Search for the cell housing the specified text and yield its [x, y] center coordinate. 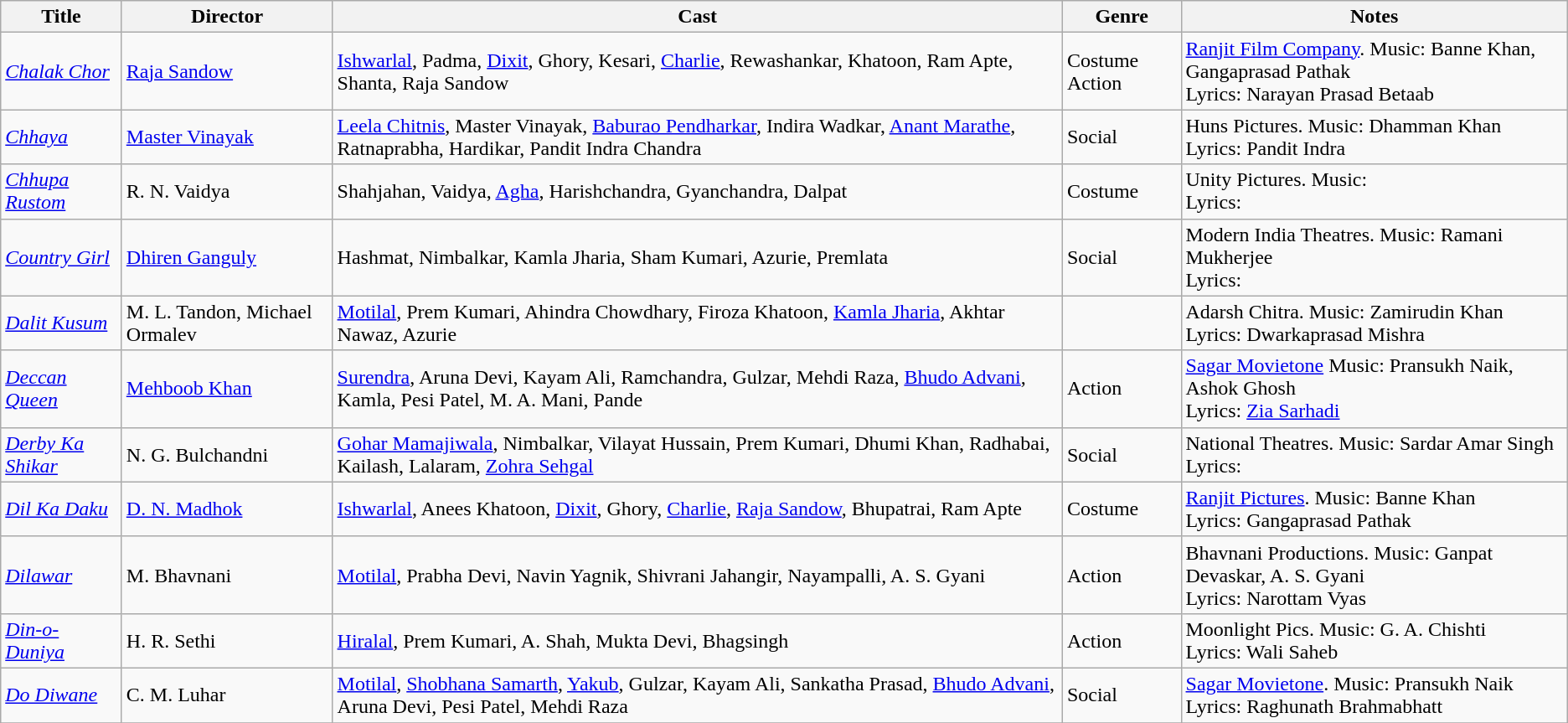
Modern India Theatres. Music: Ramani Mukherjee Lyrics: [1374, 257]
H. R. Sethi [227, 640]
Costume Action [1122, 71]
Deccan Queen [62, 389]
Shahjahan, Vaidya, Agha, Harishchandra, Gyanchandra, Dalpat [697, 191]
Raja Sandow [227, 71]
Gohar Mamajiwala, Nimbalkar, Vilayat Hussain, Prem Kumari, Dhumi Khan, Radhabai, Kailash, Lalaram, Zohra Sehgal [697, 454]
Dil Ka Daku [62, 509]
C. M. Luhar [227, 695]
Dhiren Ganguly [227, 257]
Dilawar [62, 575]
D. N. Madhok [227, 509]
M. Bhavnani [227, 575]
Chhaya [62, 137]
Chhupa Rustom [62, 191]
Din-o-Duniya [62, 640]
N. G. Bulchandni [227, 454]
Chalak Chor [62, 71]
Sagar Movietone Music: Pransukh Naik, Ashok GhoshLyrics: Zia Sarhadi [1374, 389]
Motilal, Shobhana Samarth, Yakub, Gulzar, Kayam Ali, Sankatha Prasad, Bhudo Advani, Aruna Devi, Pesi Patel, Mehdi Raza [697, 695]
Notes [1374, 17]
M. L. Tandon, Michael Ormalev [227, 323]
Mehboob Khan [227, 389]
Unity Pictures. Music: Lyrics: [1374, 191]
Bhavnani Productions. Music: Ganpat Devaskar, A. S. GyaniLyrics: Narottam Vyas [1374, 575]
Title [62, 17]
Adarsh Chitra. Music: Zamirudin KhanLyrics: Dwarkaprasad Mishra [1374, 323]
Surendra, Aruna Devi, Kayam Ali, Ramchandra, Gulzar, Mehdi Raza, Bhudo Advani, Kamla, Pesi Patel, M. A. Mani, Pande [697, 389]
Motilal, Prabha Devi, Navin Yagnik, Shivrani Jahangir, Nayampalli, A. S. Gyani [697, 575]
R. N. Vaidya [227, 191]
Cast [697, 17]
Huns Pictures. Music: Dhamman KhanLyrics: Pandit Indra [1374, 137]
Country Girl [62, 257]
Director [227, 17]
Master Vinayak [227, 137]
Hashmat, Nimbalkar, Kamla Jharia, Sham Kumari, Azurie, Premlata [697, 257]
Dalit Kusum [62, 323]
Ishwarlal, Padma, Dixit, Ghory, Kesari, Charlie, Rewashankar, Khatoon, Ram Apte, Shanta, Raja Sandow [697, 71]
Ranjit Film Company. Music: Banne Khan, Gangaprasad PathakLyrics: Narayan Prasad Betaab [1374, 71]
National Theatres. Music: Sardar Amar SinghLyrics: [1374, 454]
Hiralal, Prem Kumari, A. Shah, Mukta Devi, Bhagsingh [697, 640]
Sagar Movietone. Music: Pransukh NaikLyrics: Raghunath Brahmabhatt [1374, 695]
Ishwarlal, Anees Khatoon, Dixit, Ghory, Charlie, Raja Sandow, Bhupatrai, Ram Apte [697, 509]
Genre [1122, 17]
Leela Chitnis, Master Vinayak, Baburao Pendharkar, Indira Wadkar, Anant Marathe, Ratnaprabha, Hardikar, Pandit Indra Chandra [697, 137]
Moonlight Pics. Music: G. A. ChishtiLyrics: Wali Saheb [1374, 640]
Do Diwane [62, 695]
Ranjit Pictures. Music: Banne KhanLyrics: Gangaprasad Pathak [1374, 509]
Motilal, Prem Kumari, Ahindra Chowdhary, Firoza Khatoon, Kamla Jharia, Akhtar Nawaz, Azurie [697, 323]
Derby Ka Shikar [62, 454]
